Determine the [x, y] coordinate at the center of the cell enclosing the given text.  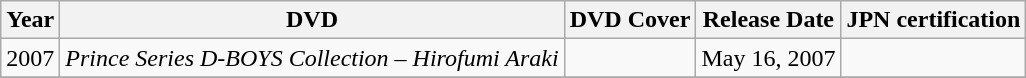
JPN certification [934, 20]
Year [30, 20]
DVD [312, 20]
Release Date [768, 20]
DVD Cover [630, 20]
2007 [30, 58]
May 16, 2007 [768, 58]
Prince Series D-BOYS Collection – Hirofumi Araki [312, 58]
